Output the (x, y) coordinate of the center of the cell containing the given text.  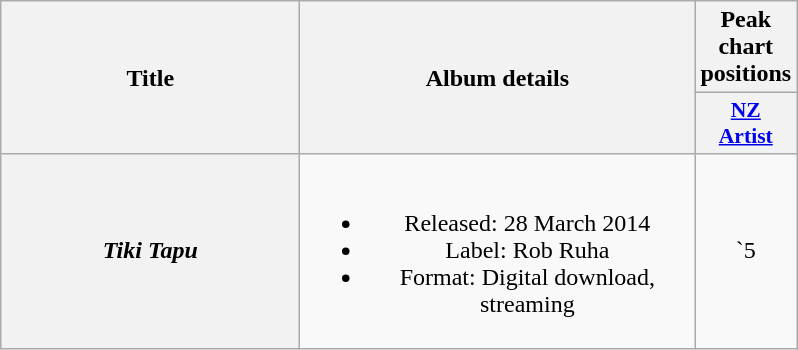
Released: 28 March 2014Label: Rob RuhaFormat: Digital download, streaming (498, 251)
Title (150, 78)
NZArtist (746, 124)
Tiki Tapu (150, 251)
Peak chart positions (746, 47)
`5 (746, 251)
Album details (498, 78)
